Pinpoint the cell where the given text exists, returning its [X, Y] midpoint coordinate. 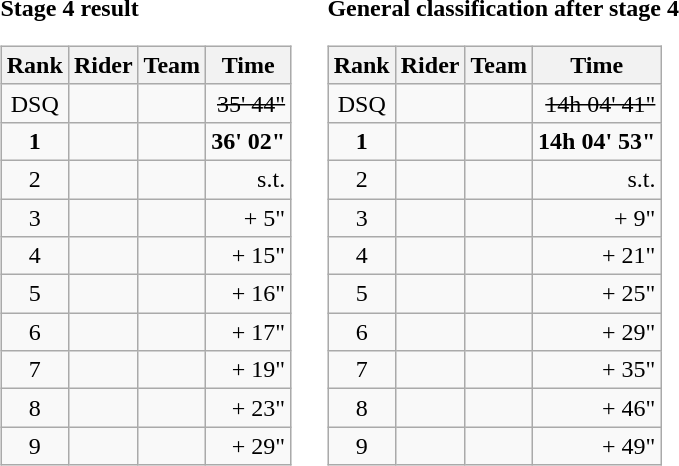
+ 49" [597, 446]
+ 16" [248, 294]
14h 04' 53" [597, 141]
+ 21" [597, 256]
36' 02" [248, 141]
+ 15" [248, 256]
35' 44" [248, 103]
+ 46" [597, 408]
+ 9" [597, 217]
+ 17" [248, 332]
+ 19" [248, 370]
+ 5" [248, 217]
+ 35" [597, 370]
+ 23" [248, 408]
14h 04' 41" [597, 103]
+ 25" [597, 294]
